Pinpoint the cell where the given text exists, returning its [x, y] midpoint coordinate. 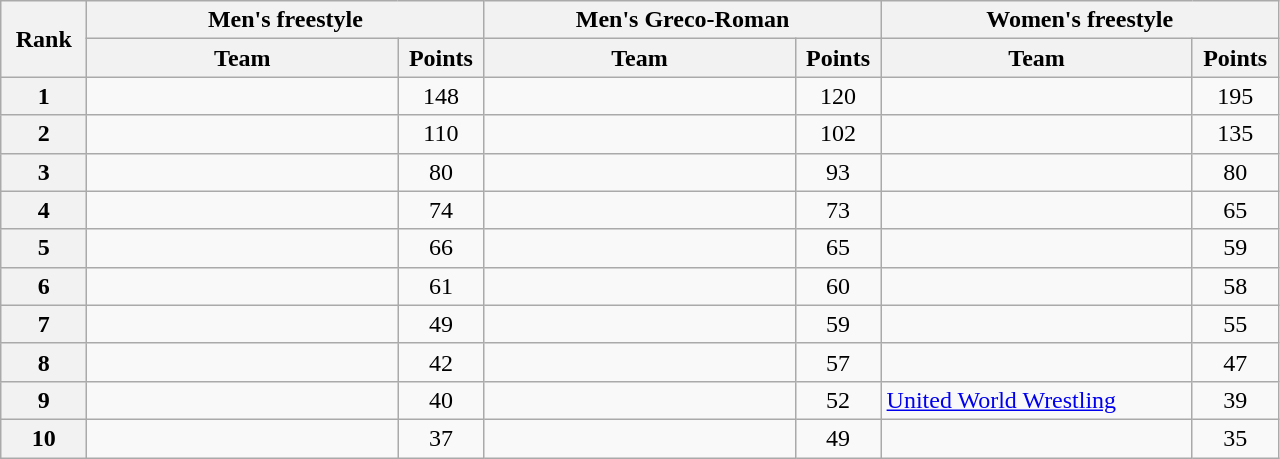
110 [441, 134]
74 [441, 210]
58 [1235, 286]
73 [838, 210]
148 [441, 96]
3 [44, 172]
57 [838, 362]
Rank [44, 39]
35 [1235, 438]
37 [441, 438]
5 [44, 248]
39 [1235, 400]
120 [838, 96]
47 [1235, 362]
60 [838, 286]
United World Wrestling [1036, 400]
8 [44, 362]
52 [838, 400]
195 [1235, 96]
4 [44, 210]
Men's Greco-Roman [682, 20]
66 [441, 248]
7 [44, 324]
135 [1235, 134]
Women's freestyle [1080, 20]
Men's freestyle [286, 20]
2 [44, 134]
55 [1235, 324]
93 [838, 172]
1 [44, 96]
102 [838, 134]
61 [441, 286]
10 [44, 438]
40 [441, 400]
42 [441, 362]
6 [44, 286]
9 [44, 400]
